From the cell containing the given text, extract its center point as (x, y) coordinate. 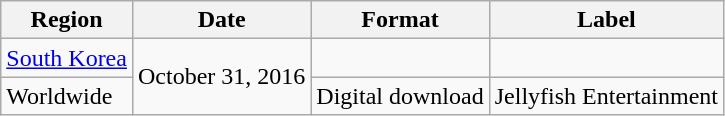
Label (606, 20)
Jellyfish Entertainment (606, 96)
Region (67, 20)
South Korea (67, 58)
Digital download (400, 96)
Date (221, 20)
Format (400, 20)
October 31, 2016 (221, 77)
Worldwide (67, 96)
